Extract the (X, Y) coordinate from the center of the cell holding the provided text.  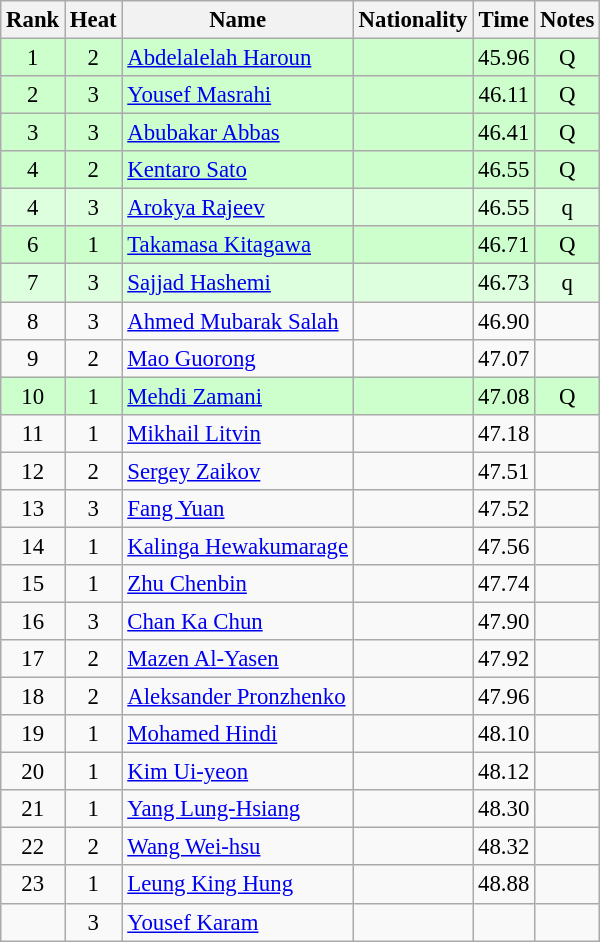
22 (33, 847)
Kalinga Hewakumarage (238, 546)
20 (33, 772)
Mao Guorong (238, 358)
47.90 (504, 621)
47.08 (504, 396)
7 (33, 283)
48.32 (504, 847)
Chan Ka Chun (238, 621)
Leung King Hung (238, 885)
6 (33, 245)
Abdelalelah Haroun (238, 58)
Mazen Al-Yasen (238, 659)
Sergey Zaikov (238, 471)
47.51 (504, 471)
46.41 (504, 133)
17 (33, 659)
14 (33, 546)
Nationality (412, 20)
9 (33, 358)
Aleksander Pronzhenko (238, 697)
48.30 (504, 809)
13 (33, 509)
47.07 (504, 358)
21 (33, 809)
48.12 (504, 772)
19 (33, 734)
46.11 (504, 95)
Mohamed Hindi (238, 734)
18 (33, 697)
Wang Wei-hsu (238, 847)
Name (238, 20)
10 (33, 396)
Yousef Masrahi (238, 95)
Mehdi Zamani (238, 396)
48.88 (504, 885)
Kentaro Sato (238, 170)
46.73 (504, 283)
Sajjad Hashemi (238, 283)
45.96 (504, 58)
47.96 (504, 697)
15 (33, 584)
46.71 (504, 245)
48.10 (504, 734)
47.74 (504, 584)
Rank (33, 20)
23 (33, 885)
Notes (568, 20)
11 (33, 433)
Time (504, 20)
47.92 (504, 659)
47.18 (504, 433)
8 (33, 321)
Fang Yuan (238, 509)
Takamasa Kitagawa (238, 245)
Abubakar Abbas (238, 133)
16 (33, 621)
Kim Ui-yeon (238, 772)
Yang Lung-Hsiang (238, 809)
47.56 (504, 546)
Heat (94, 20)
Arokya Rajeev (238, 208)
Yousef Karam (238, 922)
Mikhail Litvin (238, 433)
47.52 (504, 509)
Ahmed Mubarak Salah (238, 321)
46.90 (504, 321)
12 (33, 471)
Zhu Chenbin (238, 584)
